Output the (X, Y) coordinate of the center of the cell containing the given text.  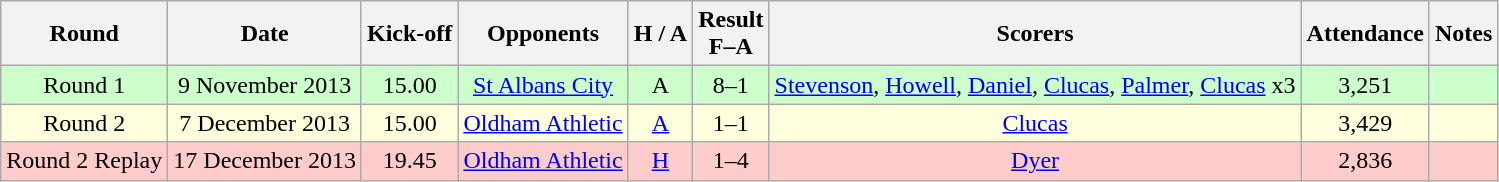
Opponents (543, 34)
Stevenson, Howell, Daniel, Clucas, Palmer, Clucas x3 (1035, 85)
ResultF–A (731, 34)
Round 2 Replay (84, 161)
1–4 (731, 161)
3,251 (1365, 85)
Scorers (1035, 34)
Kick-off (409, 34)
Clucas (1035, 123)
Round (84, 34)
19.45 (409, 161)
3,429 (1365, 123)
St Albans City (543, 85)
Notes (1463, 34)
Round 1 (84, 85)
9 November 2013 (265, 85)
2,836 (1365, 161)
1–1 (731, 123)
17 December 2013 (265, 161)
Date (265, 34)
7 December 2013 (265, 123)
Attendance (1365, 34)
H (660, 161)
Dyer (1035, 161)
8–1 (731, 85)
H / A (660, 34)
Round 2 (84, 123)
